Detect which cell encompasses the target text, then output its [x, y] center coordinate. 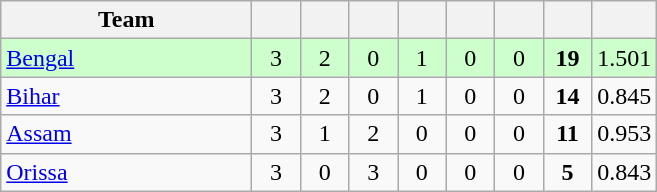
5 [568, 172]
14 [568, 96]
Bengal [126, 58]
0.953 [624, 134]
Team [126, 20]
Orissa [126, 172]
0.845 [624, 96]
1.501 [624, 58]
0.843 [624, 172]
19 [568, 58]
11 [568, 134]
Bihar [126, 96]
Assam [126, 134]
